For the text-containing cell, return its midpoint in (X, Y) coordinate format. 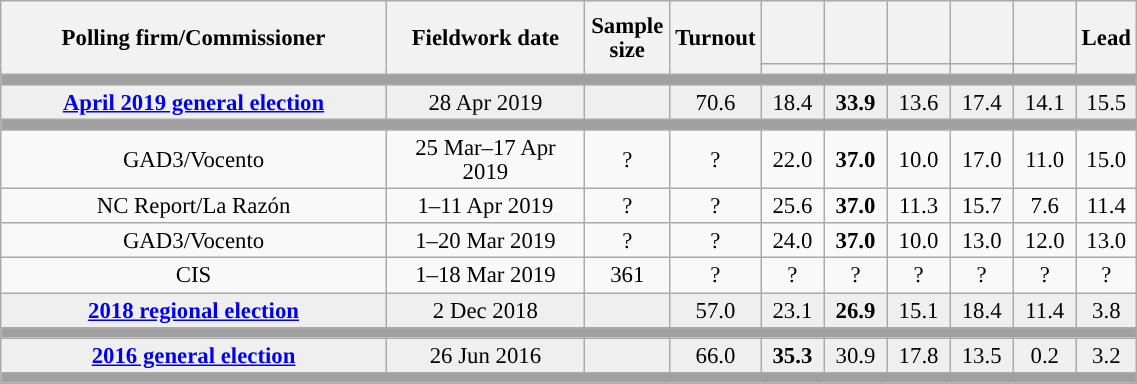
30.9 (856, 356)
17.8 (918, 356)
1–11 Apr 2019 (485, 206)
26.9 (856, 310)
NC Report/La Razón (194, 206)
15.0 (1106, 160)
15.1 (918, 310)
Turnout (716, 38)
3.2 (1106, 356)
361 (627, 276)
April 2019 general election (194, 102)
Polling firm/Commissioner (194, 38)
1–18 Mar 2019 (485, 276)
13.6 (918, 102)
11.0 (1044, 160)
12.0 (1044, 242)
28 Apr 2019 (485, 102)
17.0 (982, 160)
23.1 (792, 310)
70.6 (716, 102)
Fieldwork date (485, 38)
7.6 (1044, 206)
14.1 (1044, 102)
13.5 (982, 356)
2 Dec 2018 (485, 310)
35.3 (792, 356)
2018 regional election (194, 310)
11.3 (918, 206)
26 Jun 2016 (485, 356)
Sample size (627, 38)
Lead (1106, 38)
33.9 (856, 102)
57.0 (716, 310)
25.6 (792, 206)
24.0 (792, 242)
CIS (194, 276)
15.5 (1106, 102)
1–20 Mar 2019 (485, 242)
2016 general election (194, 356)
15.7 (982, 206)
0.2 (1044, 356)
17.4 (982, 102)
25 Mar–17 Apr 2019 (485, 160)
3.8 (1106, 310)
66.0 (716, 356)
22.0 (792, 160)
